Output the (X, Y) coordinate of the center of the cell containing the given text.  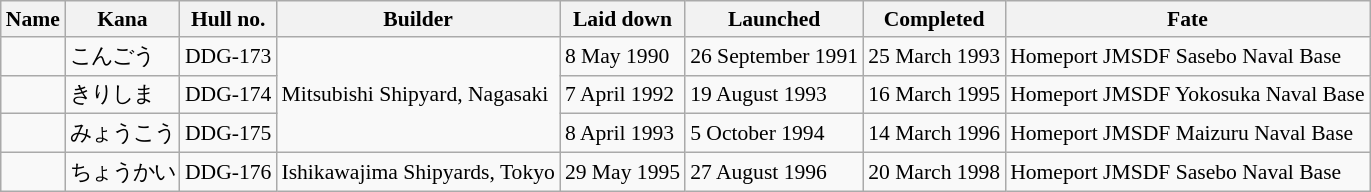
8 April 1993 (622, 134)
みょうこう (122, 134)
8 May 1990 (622, 56)
ちょうかい (122, 172)
20 March 1998 (934, 172)
Hull no. (228, 19)
DDG-173 (228, 56)
Launched (774, 19)
Name (33, 19)
14 March 1996 (934, 134)
DDG-176 (228, 172)
29 May 1995 (622, 172)
16 March 1995 (934, 94)
Homeport JMSDF Yokosuka Naval Base (1187, 94)
27 August 1996 (774, 172)
26 September 1991 (774, 56)
Builder (418, 19)
7 April 1992 (622, 94)
5 October 1994 (774, 134)
19 August 1993 (774, 94)
Completed (934, 19)
Homeport JMSDF Maizuru Naval Base (1187, 134)
Kana (122, 19)
Laid down (622, 19)
こんごう (122, 56)
Mitsubishi Shipyard, Nagasaki (418, 95)
きりしま (122, 94)
Fate (1187, 19)
25 March 1993 (934, 56)
Ishikawajima Shipyards, Tokyo (418, 172)
DDG-174 (228, 94)
DDG-175 (228, 134)
